Capture the cell that displays the provided text and extract its [X, Y] central coordinate. 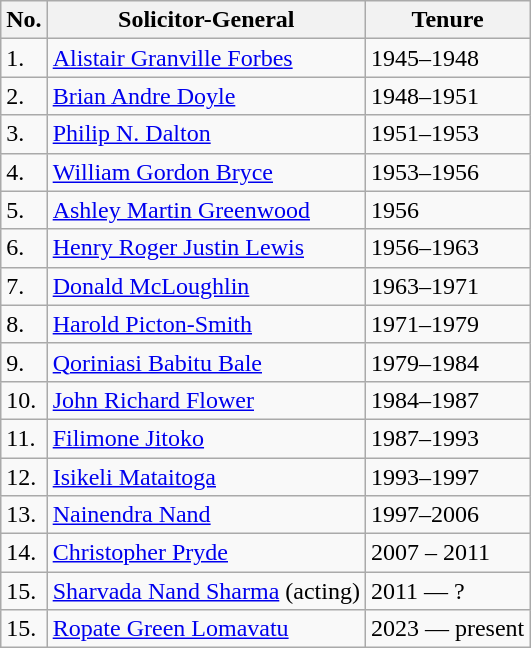
5. [24, 210]
Christopher Pryde [206, 553]
William Gordon Bryce [206, 172]
9. [24, 362]
2011 — ? [447, 591]
Solicitor-General [206, 20]
John Richard Flower [206, 400]
1997–2006 [447, 515]
1971–1979 [447, 324]
Harold Picton-Smith [206, 324]
1953–1956 [447, 172]
3. [24, 134]
1. [24, 58]
Tenure [447, 20]
1987–1993 [447, 438]
Alistair Granville Forbes [206, 58]
8. [24, 324]
1963–1971 [447, 286]
1951–1953 [447, 134]
12. [24, 477]
1984–1987 [447, 400]
Brian Andre Doyle [206, 96]
Isikeli Mataitoga [206, 477]
6. [24, 248]
2. [24, 96]
1948–1951 [447, 96]
No. [24, 20]
Philip N. Dalton [206, 134]
Ashley Martin Greenwood [206, 210]
Nainendra Nand [206, 515]
Qoriniasi Babitu Bale [206, 362]
Filimone Jitoko [206, 438]
1979–1984 [447, 362]
14. [24, 553]
7. [24, 286]
Henry Roger Justin Lewis [206, 248]
1993–1997 [447, 477]
10. [24, 400]
1956 [447, 210]
13. [24, 515]
2023 — present [447, 629]
1956–1963 [447, 248]
1945–1948 [447, 58]
Donald McLoughlin [206, 286]
2007 – 2011 [447, 553]
Sharvada Nand Sharma (acting) [206, 591]
4. [24, 172]
11. [24, 438]
Ropate Green Lomavatu [206, 629]
